Determine the [X, Y] coordinate at the center of the cell enclosing the given text.  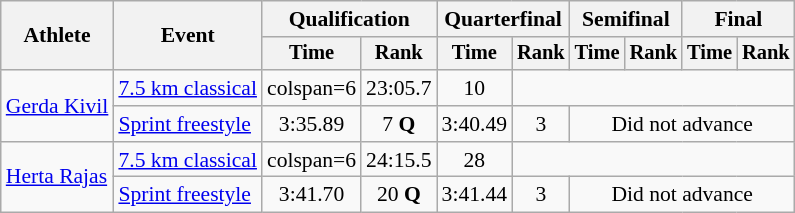
24:15.5 [398, 160]
Athlete [58, 36]
Herta Rajas [58, 178]
3:41.44 [474, 195]
3:40.49 [474, 124]
28 [474, 160]
Gerda Kivil [58, 106]
20 Q [398, 195]
Semifinal [626, 19]
Event [188, 36]
3:35.89 [312, 124]
10 [474, 88]
Final [738, 19]
Quarterfinal [504, 19]
Qualification [350, 19]
23:05.7 [398, 88]
3:41.70 [312, 195]
7 Q [398, 124]
